Find where the given text appears and provide that cell's center as (X, Y) coordinate. 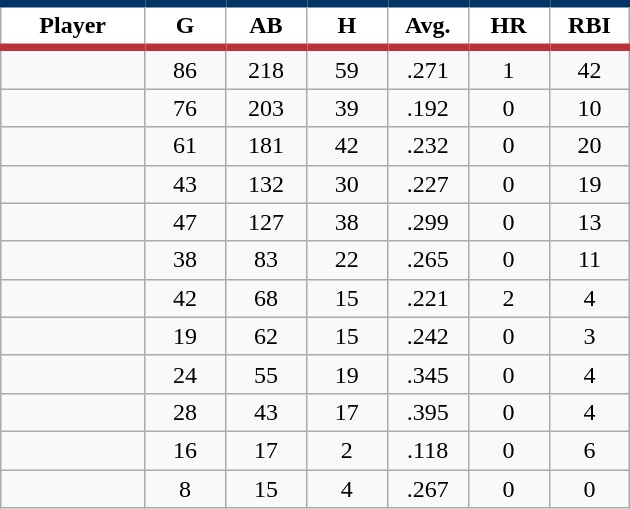
24 (186, 374)
.227 (428, 184)
16 (186, 450)
28 (186, 412)
62 (266, 336)
HR (508, 26)
55 (266, 374)
.192 (428, 108)
.221 (428, 298)
3 (590, 336)
132 (266, 184)
218 (266, 68)
Player (73, 26)
1 (508, 68)
6 (590, 450)
83 (266, 260)
59 (346, 68)
68 (266, 298)
8 (186, 489)
76 (186, 108)
.232 (428, 146)
203 (266, 108)
.345 (428, 374)
30 (346, 184)
G (186, 26)
.242 (428, 336)
.265 (428, 260)
13 (590, 222)
20 (590, 146)
AB (266, 26)
.299 (428, 222)
RBI (590, 26)
39 (346, 108)
.271 (428, 68)
Avg. (428, 26)
.395 (428, 412)
H (346, 26)
181 (266, 146)
.267 (428, 489)
.118 (428, 450)
127 (266, 222)
86 (186, 68)
61 (186, 146)
47 (186, 222)
11 (590, 260)
10 (590, 108)
22 (346, 260)
